From the cell containing the given text, extract its center point as [X, Y] coordinate. 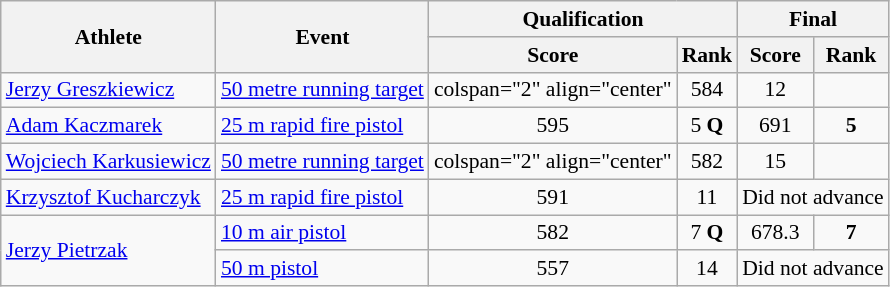
Event [322, 36]
Jerzy Greszkiewicz [108, 90]
595 [553, 126]
Jerzy Pietrzak [108, 250]
12 [775, 90]
7 [850, 233]
15 [775, 162]
14 [708, 269]
691 [775, 126]
5 Q [708, 126]
678.3 [775, 233]
Adam Kaczmarek [108, 126]
Krzysztof Kucharczyk [108, 197]
Qualification [583, 19]
5 [850, 126]
557 [553, 269]
11 [708, 197]
584 [708, 90]
10 m air pistol [322, 233]
Wojciech Karkusiewicz [108, 162]
Athlete [108, 36]
591 [553, 197]
Final [813, 19]
7 Q [708, 233]
50 m pistol [322, 269]
